Return the [X, Y] coordinate for the center point of the cell that contains the specified text.  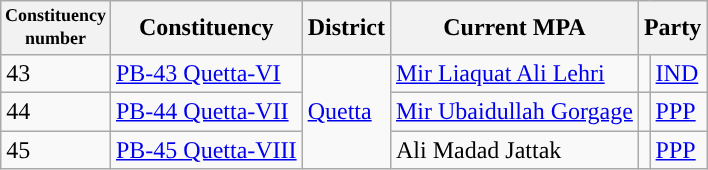
44 [56, 111]
Ali Madad Jattak [514, 150]
IND [678, 73]
PB-44 Quetta-VII [206, 111]
PB-45 Quetta-VIII [206, 150]
District [346, 28]
Current MPA [514, 28]
Party [672, 28]
Constituency [206, 28]
Mir Ubaidullah Gorgage [514, 111]
45 [56, 150]
Mir Liaquat Ali Lehri [514, 73]
Quetta [346, 111]
43 [56, 73]
PB-43 Quetta-VI [206, 73]
Constituency number [56, 28]
